Identify which cell holds the provided text, then report its (x, y) central coordinate. 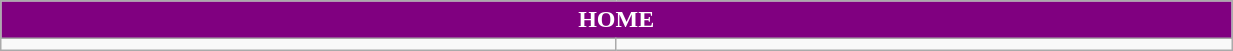
HOME (616, 20)
